Return [x, y] of the center of cell containing provided text 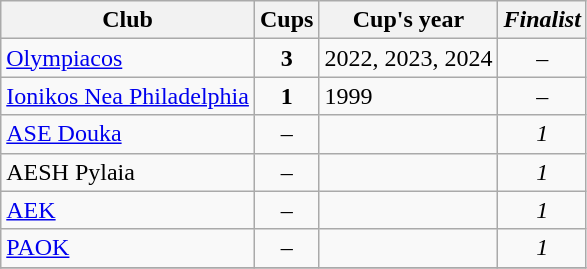
2022, 2023, 2024 [408, 58]
ASE Douka [128, 134]
PAOK [128, 248]
AEK [128, 210]
Ionikos Nea Philadelphia [128, 96]
3 [286, 58]
Cups [286, 20]
Finalist [542, 20]
1999 [408, 96]
Club [128, 20]
AESH Pylaia [128, 172]
Olympiacos [128, 58]
Cup's year [408, 20]
